Output the (X, Y) coordinate of the center of the cell containing the given text.  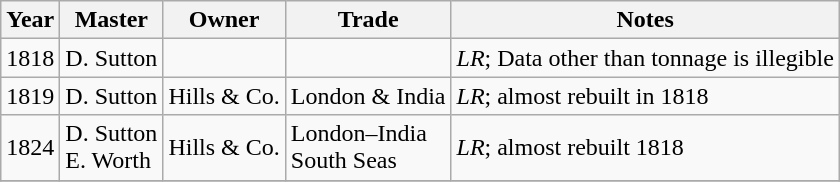
London–IndiaSouth Seas (368, 148)
1819 (30, 96)
D. SuttonE. Worth (112, 148)
1824 (30, 148)
London & India (368, 96)
LR; Data other than tonnage is illegible (645, 58)
LR; almost rebuilt 1818 (645, 148)
LR; almost rebuilt in 1818 (645, 96)
Notes (645, 20)
1818 (30, 58)
Master (112, 20)
Year (30, 20)
Trade (368, 20)
Owner (224, 20)
